Pinpoint the cell where the given text exists, returning its [X, Y] midpoint coordinate. 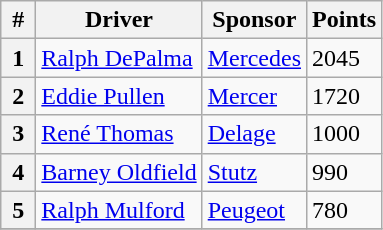
Mercedes [254, 58]
Delage [254, 134]
Barney Oldfield [119, 172]
780 [344, 210]
Eddie Pullen [119, 96]
Ralph DePalma [119, 58]
1000 [344, 134]
Points [344, 20]
1720 [344, 96]
René Thomas [119, 134]
Stutz [254, 172]
5 [18, 210]
Peugeot [254, 210]
Mercer [254, 96]
3 [18, 134]
2045 [344, 58]
Sponsor [254, 20]
4 [18, 172]
Ralph Mulford [119, 210]
1 [18, 58]
990 [344, 172]
# [18, 20]
Driver [119, 20]
2 [18, 96]
